Capture the cell that displays the provided text and extract its [X, Y] central coordinate. 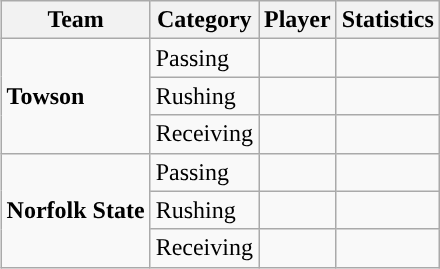
Category [204, 20]
Norfolk State [76, 210]
Statistics [388, 20]
Team [76, 20]
Towson [76, 96]
Player [297, 20]
